For the text-containing cell, return its midpoint in [x, y] coordinate format. 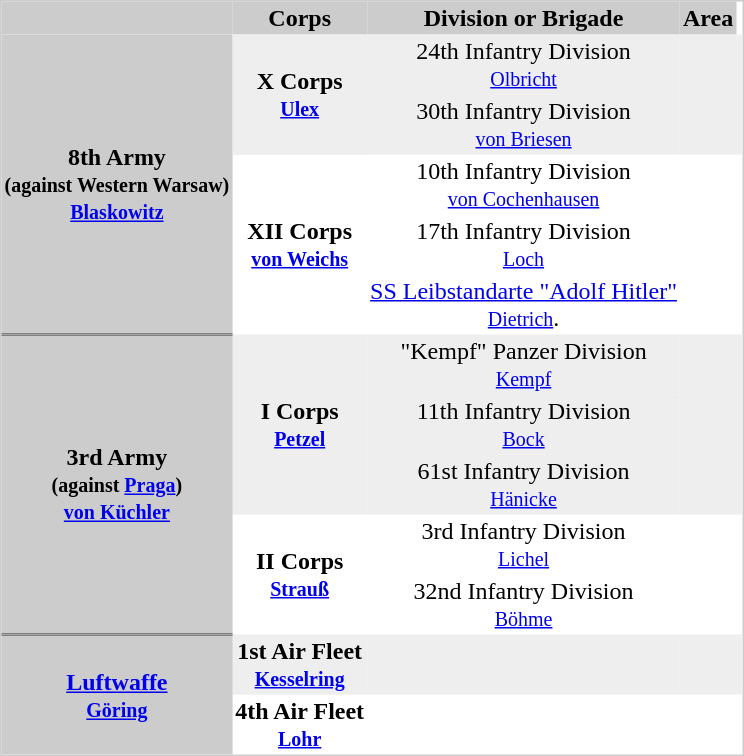
X Corps Ulex [300, 94]
11th Infantry Division Bock [524, 424]
I Corps Petzel [300, 424]
24th Infantry Division Olbricht [524, 64]
4th Air FleetLohr [300, 724]
Area [708, 18]
Division or Brigade [524, 18]
10th Infantry Divisionvon Cochenhausen [524, 184]
XII Corps von Weichs [300, 244]
II Corps Strauß [300, 574]
8th Army (against Western Warsaw)Blaskowitz [118, 184]
3rd Army (against Praga)von Küchler [118, 484]
SS Leibstandarte "Adolf Hitler"Dietrich. [524, 304]
17th Infantry DivisionLoch [524, 244]
"Kempf" Panzer Division Kempf [524, 364]
32nd Infantry Division Böhme [524, 604]
LuftwaffeGöring [118, 694]
61st Infantry Division Hänicke [524, 484]
1st Air Fleet Kesselring [300, 664]
3rd Infantry DivisionLichel [524, 544]
30th Infantry Divisionvon Briesen [524, 124]
Corps [300, 18]
